Capture the cell that displays the provided text and extract its [x, y] central coordinate. 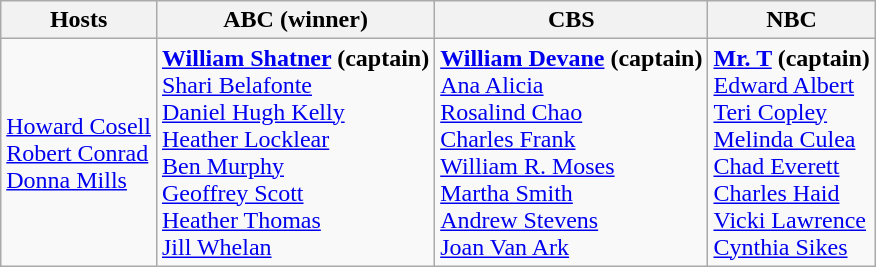
Howard CosellRobert ConradDonna Mills [79, 152]
William Shatner (captain)Shari BelafonteDaniel Hugh KellyHeather LocklearBen MurphyGeoffrey ScottHeather ThomasJill Whelan [295, 152]
NBC [792, 20]
CBS [572, 20]
William Devane (captain)Ana AliciaRosalind ChaoCharles FrankWilliam R. MosesMartha SmithAndrew StevensJoan Van Ark [572, 152]
Mr. T (captain)Edward AlbertTeri CopleyMelinda CuleaChad EverettCharles HaidVicki LawrenceCynthia Sikes [792, 152]
Hosts [79, 20]
ABC (winner) [295, 20]
